Return the (X, Y) coordinate for the center point of the cell that contains the specified text.  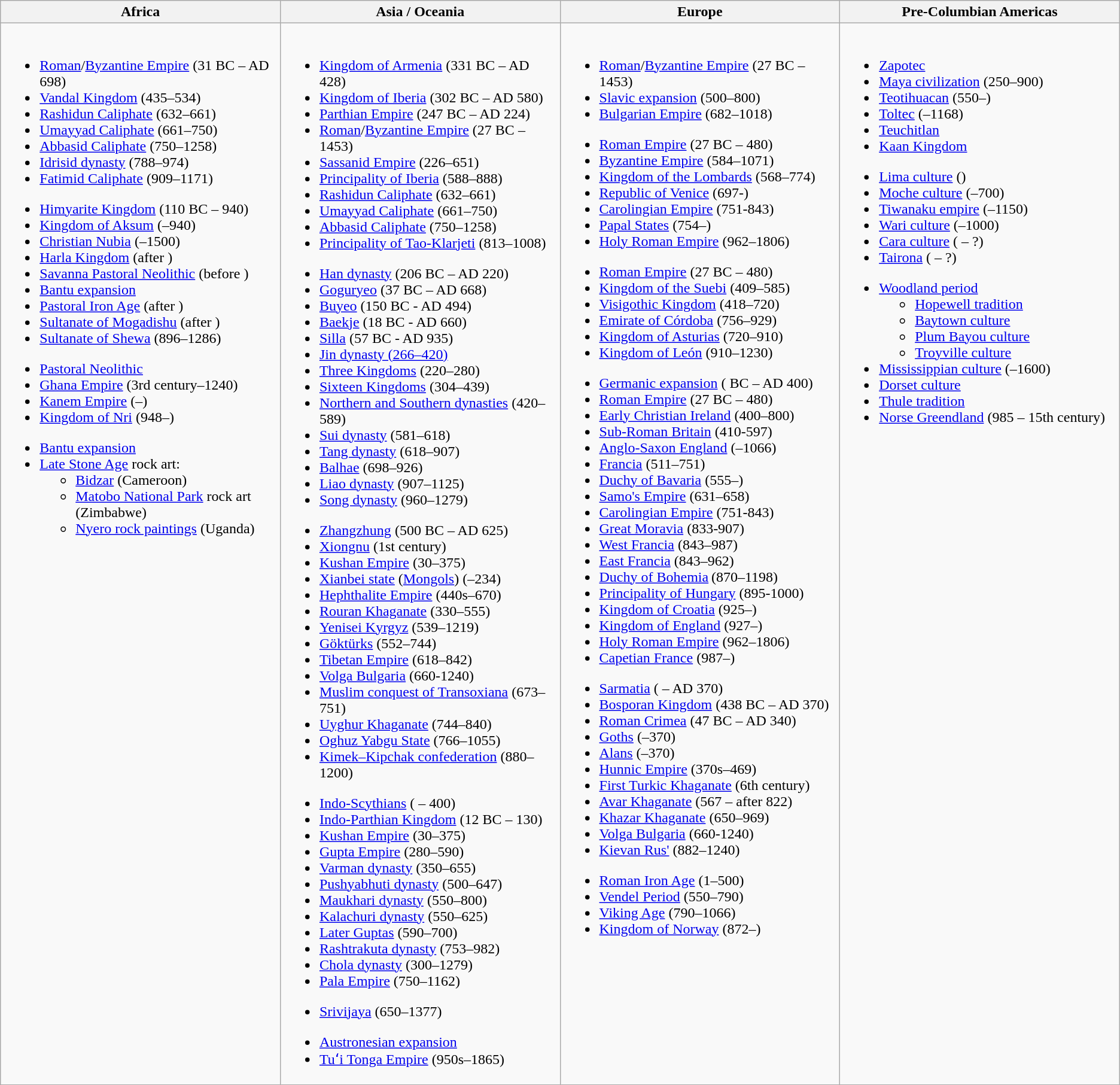
Pre-Columbian Americas (980, 12)
Africa (141, 12)
Asia / Oceania (420, 12)
Europe (700, 12)
